Return [x, y] of the center of cell containing provided text 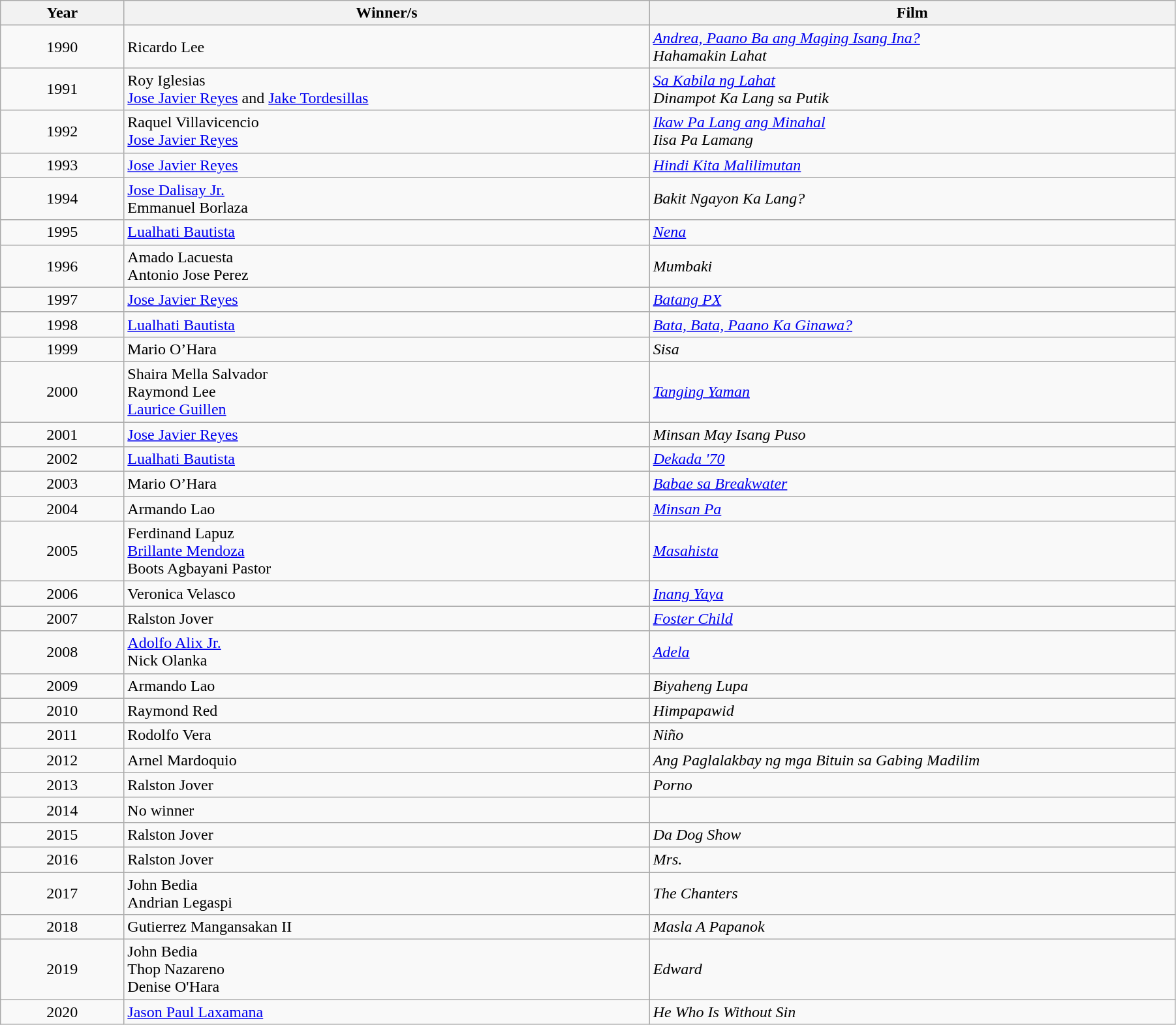
Minsan May Isang Puso [912, 434]
Shaira Mella SalvadorRaymond LeeLaurice Guillen [386, 391]
Bata, Bata, Paano Ka Ginawa? [912, 324]
John BediaAndrian Legaspi [386, 893]
Da Dog Show [912, 834]
2020 [63, 1012]
Biyaheng Lupa [912, 686]
Ferdinand LapuzBrillante MendozaBoots Agbayani Pastor [386, 551]
2007 [63, 619]
Tanging Yaman [912, 391]
Raymond Red [386, 711]
2002 [63, 459]
No winner [386, 810]
Ricardo Lee [386, 47]
Mumbaki [912, 266]
Adela [912, 652]
Inang Yaya [912, 594]
Bakit Ngayon Ka Lang? [912, 198]
Himpapawid [912, 711]
2000 [63, 391]
Minsan Pa [912, 509]
Masahista [912, 551]
1996 [63, 266]
2009 [63, 686]
Amado LacuestaAntonio Jose Perez [386, 266]
Adolfo Alix Jr.Nick Olanka [386, 652]
Rodolfo Vera [386, 735]
2010 [63, 711]
2019 [63, 970]
2017 [63, 893]
Winner/s [386, 13]
2006 [63, 594]
2018 [63, 927]
1997 [63, 299]
1999 [63, 349]
Niño [912, 735]
Dekada '70 [912, 459]
Masla A Papanok [912, 927]
1992 [63, 132]
2005 [63, 551]
2013 [63, 785]
2012 [63, 760]
The Chanters [912, 893]
1995 [63, 232]
Arnel Mardoquio [386, 760]
Jason Paul Laxamana [386, 1012]
Ikaw Pa Lang ang MinahalIisa Pa Lamang [912, 132]
2015 [63, 834]
Hindi Kita Malilimutan [912, 165]
He Who Is Without Sin [912, 1012]
1998 [63, 324]
2008 [63, 652]
1990 [63, 47]
Edward [912, 970]
Veronica Velasco [386, 594]
Raquel VillavicencioJose Javier Reyes [386, 132]
Sa Kabila ng LahatDinampot Ka Lang sa Putik [912, 89]
Porno [912, 785]
Foster Child [912, 619]
2001 [63, 434]
1994 [63, 198]
2003 [63, 484]
Batang PX [912, 299]
Jose Dalisay Jr.Emmanuel Borlaza [386, 198]
Andrea, Paano Ba ang Maging Isang Ina?Hahamakin Lahat [912, 47]
Babae sa Breakwater [912, 484]
Year [63, 13]
John BediaThop NazarenoDenise O'Hara [386, 970]
Sisa [912, 349]
Gutierrez Mangansakan II [386, 927]
1993 [63, 165]
2004 [63, 509]
2016 [63, 859]
Roy IglesiasJose Javier Reyes and Jake Tordesillas [386, 89]
1991 [63, 89]
Nena [912, 232]
Mrs. [912, 859]
2014 [63, 810]
2011 [63, 735]
Film [912, 13]
Ang Paglalakbay ng mga Bituin sa Gabing Madilim [912, 760]
